From the cell containing the given text, extract its center point as (x, y) coordinate. 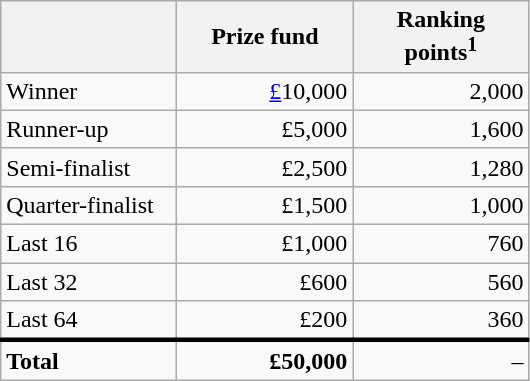
2,000 (441, 91)
Ranking points1 (441, 37)
1,000 (441, 205)
Total (89, 360)
£2,500 (265, 167)
Prize fund (265, 37)
1,280 (441, 167)
Semi-finalist (89, 167)
Last 16 (89, 244)
£200 (265, 321)
– (441, 360)
£10,000 (265, 91)
560 (441, 282)
Winner (89, 91)
360 (441, 321)
Quarter-finalist (89, 205)
£5,000 (265, 129)
760 (441, 244)
Last 64 (89, 321)
£1,000 (265, 244)
£50,000 (265, 360)
£1,500 (265, 205)
Last 32 (89, 282)
£600 (265, 282)
1,600 (441, 129)
Runner-up (89, 129)
